Locate the cell with the specified text and output its (x, y) center coordinate. 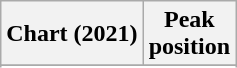
Peakposition (189, 34)
Chart (2021) (72, 34)
